Extract the [X, Y] coordinate from the center of the cell holding the provided text.  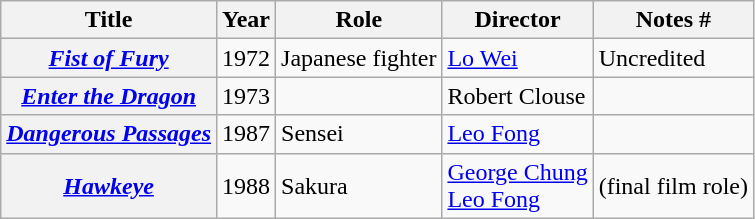
Robert Clouse [518, 96]
Hawkeye [109, 186]
Fist of Fury [109, 58]
Dangerous Passages [109, 134]
1988 [246, 186]
Year [246, 20]
Japanese fighter [359, 58]
(final film role) [673, 186]
1987 [246, 134]
Enter the Dragon [109, 96]
Lo Wei [518, 58]
Notes # [673, 20]
George ChungLeo Fong [518, 186]
Director [518, 20]
1972 [246, 58]
1973 [246, 96]
Role [359, 20]
Leo Fong [518, 134]
Title [109, 20]
Uncredited [673, 58]
Sensei [359, 134]
Sakura [359, 186]
